Extract the [X, Y] coordinate from the center of the cell holding the provided text.  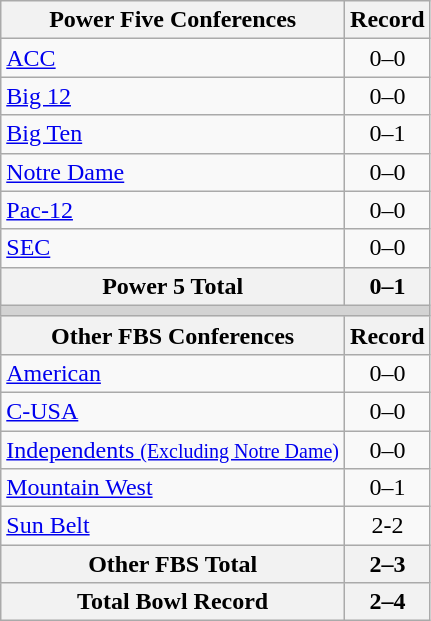
Pac-12 [173, 210]
Independents (Excluding Notre Dame) [173, 449]
Notre Dame [173, 172]
C-USA [173, 411]
Other FBS Total [173, 564]
Power 5 Total [173, 286]
Big 12 [173, 96]
Other FBS Conferences [173, 335]
2-2 [388, 526]
SEC [173, 248]
ACC [173, 58]
Sun Belt [173, 526]
Mountain West [173, 488]
2–4 [388, 602]
2–3 [388, 564]
Big Ten [173, 134]
American [173, 373]
Power Five Conferences [173, 20]
Total Bowl Record [173, 602]
